Provide the (X, Y) coordinate of the cell's center where the given text is located.  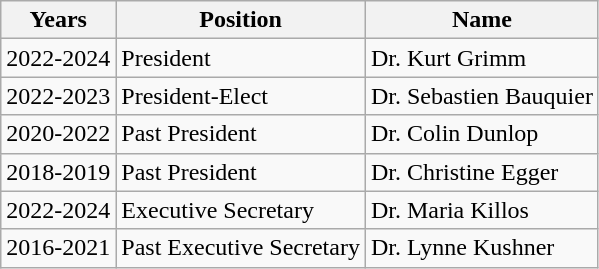
President (241, 58)
Dr. Lynne Kushner (482, 248)
Dr. Colin Dunlop (482, 134)
Position (241, 20)
2022-2023 (58, 96)
Executive Secretary (241, 210)
2016-2021 (58, 248)
Years (58, 20)
Name (482, 20)
Past Executive Secretary (241, 248)
Dr. Sebastien Bauquier (482, 96)
2018-2019 (58, 172)
Dr. Maria Killos (482, 210)
2020-2022 (58, 134)
Dr. Kurt Grimm (482, 58)
President-Elect (241, 96)
Dr. Christine Egger (482, 172)
